Determine the (x, y) coordinate at the center of the cell enclosing the given text.  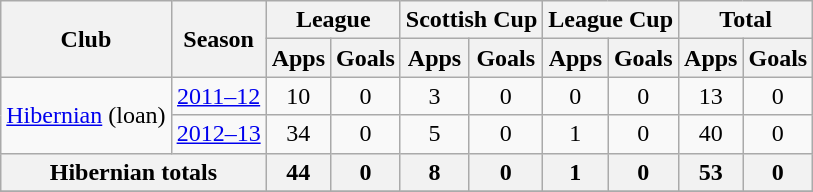
Season (218, 39)
League (333, 20)
Hibernian (loan) (86, 115)
53 (711, 172)
44 (298, 172)
3 (434, 96)
League Cup (611, 20)
40 (711, 134)
2011–12 (218, 96)
5 (434, 134)
10 (298, 96)
2012–13 (218, 134)
34 (298, 134)
13 (711, 96)
Scottish Cup (471, 20)
Club (86, 39)
Hibernian totals (134, 172)
Total (746, 20)
8 (434, 172)
